Scan for the cell matching the given text and deliver its (X, Y) coordinate at center. 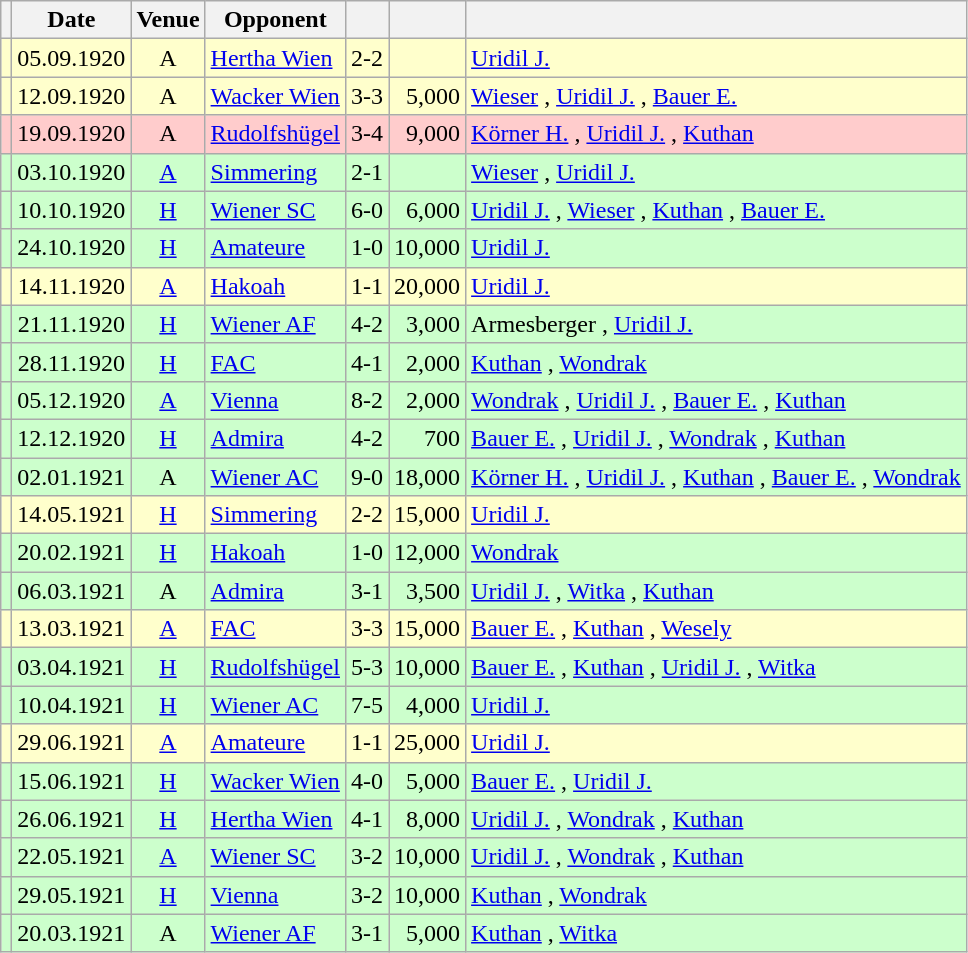
06.03.1921 (72, 591)
2-1 (366, 172)
12,000 (428, 553)
Bauer E. , Kuthan , Uridil J. , Witka (716, 667)
26.06.1921 (72, 819)
Uridil J. , Witka , Kuthan (716, 591)
Wondrak , Uridil J. , Bauer E. , Kuthan (716, 400)
Bauer E. , Uridil J. , Wondrak , Kuthan (716, 438)
Kuthan , Witka (716, 933)
7-5 (366, 705)
20.03.1921 (72, 933)
3,000 (428, 324)
18,000 (428, 477)
13.03.1921 (72, 629)
22.05.1921 (72, 857)
4,000 (428, 705)
Armesberger , Uridil J. (716, 324)
03.10.1920 (72, 172)
Körner H. , Uridil J. , Kuthan , Bauer E. , Wondrak (716, 477)
10.04.1921 (72, 705)
8-2 (366, 400)
3,500 (428, 591)
Wieser , Uridil J. , Bauer E. (716, 96)
21.11.1920 (72, 324)
19.09.1920 (72, 134)
8,000 (428, 819)
Wieser , Uridil J. (716, 172)
02.01.1921 (72, 477)
20.02.1921 (72, 553)
Wondrak (716, 553)
14.11.1920 (72, 286)
12.09.1920 (72, 96)
3-4 (366, 134)
Opponent (275, 20)
Bauer E. , Kuthan , Wesely (716, 629)
9-0 (366, 477)
12.12.1920 (72, 438)
05.09.1920 (72, 58)
24.10.1920 (72, 248)
Date (72, 20)
03.04.1921 (72, 667)
6-0 (366, 210)
29.05.1921 (72, 895)
9,000 (428, 134)
14.05.1921 (72, 515)
15.06.1921 (72, 781)
28.11.1920 (72, 362)
25,000 (428, 743)
Bauer E. , Uridil J. (716, 781)
Uridil J. , Wieser , Kuthan , Bauer E. (716, 210)
20,000 (428, 286)
29.06.1921 (72, 743)
Venue (168, 20)
Körner H. , Uridil J. , Kuthan (716, 134)
700 (428, 438)
6,000 (428, 210)
05.12.1920 (72, 400)
10.10.1920 (72, 210)
5-3 (366, 667)
4-0 (366, 781)
